Detect which cell encompasses the target text, then output its (X, Y) center coordinate. 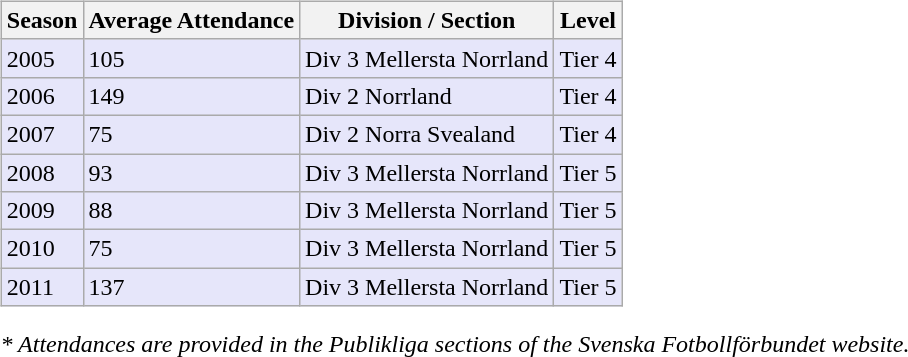
Level (588, 20)
2010 (42, 249)
2005 (42, 58)
2007 (42, 134)
Average Attendance (192, 20)
105 (192, 58)
Div 2 Norrland (427, 96)
137 (192, 287)
Division / Section (427, 20)
Div 2 Norra Svealand (427, 134)
Season (42, 20)
2006 (42, 96)
93 (192, 173)
2011 (42, 287)
149 (192, 96)
88 (192, 211)
2008 (42, 173)
2009 (42, 211)
